Extract the [x, y] coordinate from the center of the cell holding the provided text.  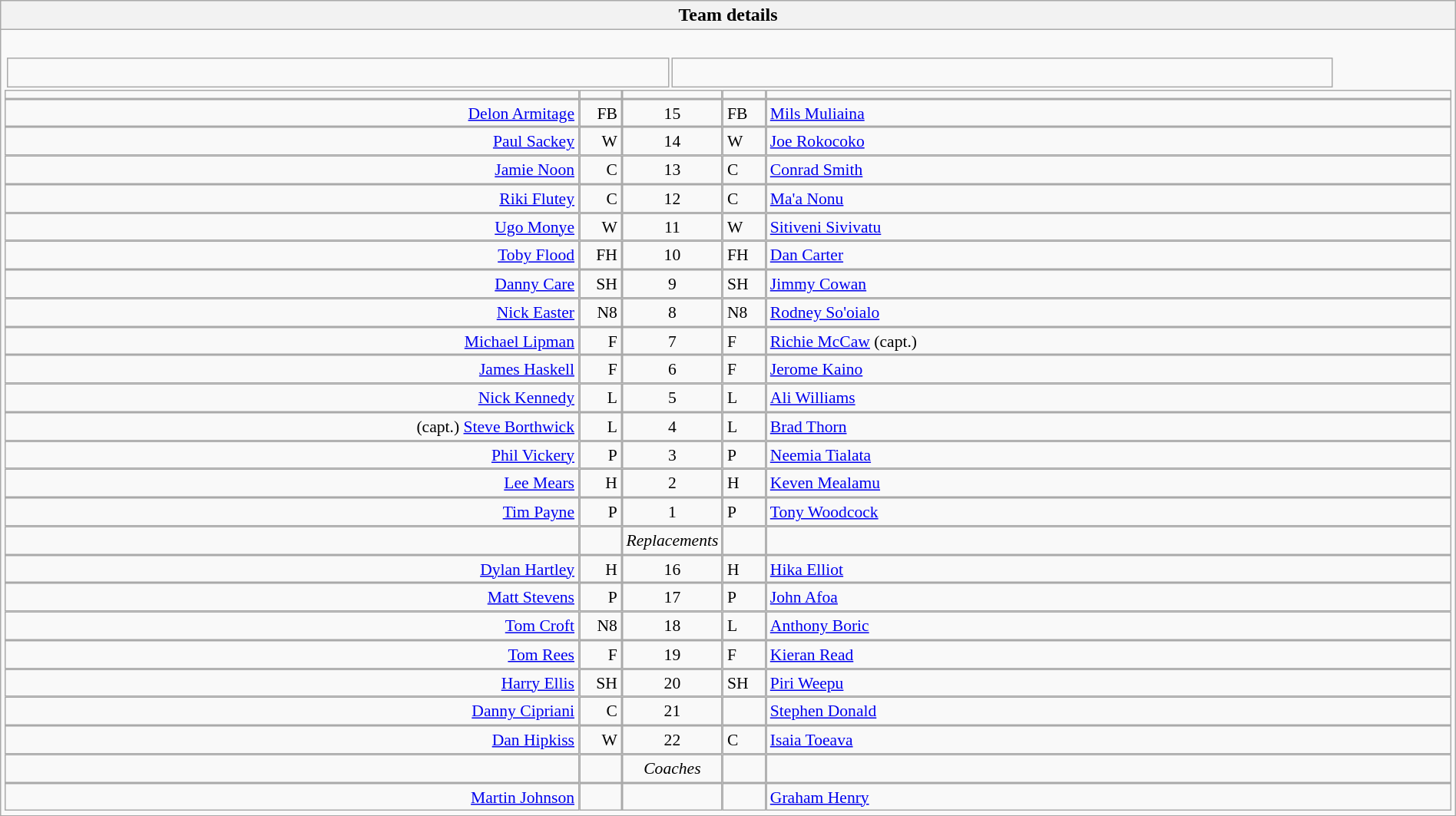
Kieran Read [1109, 654]
Ugo Monye [292, 227]
22 [673, 740]
15 [673, 114]
Brad Thorn [1109, 427]
Matt Stevens [292, 597]
Anthony Boric [1109, 626]
Jamie Noon [292, 170]
Graham Henry [1109, 797]
Toby Flood [292, 255]
2 [673, 484]
Piri Weepu [1109, 683]
3 [673, 454]
Replacements [673, 540]
(capt.) Steve Borthwick [292, 427]
Nick Easter [292, 312]
18 [673, 626]
Jimmy Cowan [1109, 284]
Dylan Hartley [292, 570]
Ali Williams [1109, 398]
Ma'a Nonu [1109, 198]
11 [673, 227]
9 [673, 284]
Dan Hipkiss [292, 740]
Nick Kennedy [292, 398]
14 [673, 141]
Joe Rokocoko [1109, 141]
Martin Johnson [292, 797]
Tim Payne [292, 511]
Tom Rees [292, 654]
Keven Mealamu [1109, 484]
James Haskell [292, 370]
Sitiveni Sivivatu [1109, 227]
10 [673, 255]
7 [673, 341]
Lee Mears [292, 484]
Phil Vickery [292, 454]
Coaches [673, 768]
Tony Woodcock [1109, 511]
19 [673, 654]
Tom Croft [292, 626]
Danny Care [292, 284]
6 [673, 370]
Riki Flutey [292, 198]
12 [673, 198]
Team details [728, 15]
16 [673, 570]
Stephen Donald [1109, 711]
Rodney So'oialo [1109, 312]
Mils Muliaina [1109, 114]
Harry Ellis [292, 683]
Paul Sackey [292, 141]
Delon Armitage [292, 114]
20 [673, 683]
Dan Carter [1109, 255]
4 [673, 427]
13 [673, 170]
Danny Cipriani [292, 711]
8 [673, 312]
Isaia Toeava [1109, 740]
5 [673, 398]
Hika Elliot [1109, 570]
Neemia Tialata [1109, 454]
Michael Lipman [292, 341]
Conrad Smith [1109, 170]
1 [673, 511]
Richie McCaw (capt.) [1109, 341]
Jerome Kaino [1109, 370]
17 [673, 597]
21 [673, 711]
John Afoa [1109, 597]
